Return (X, Y) of the center of cell containing provided text 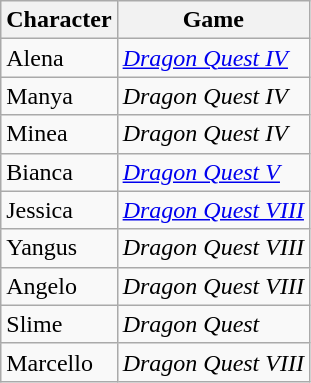
Yangus (59, 248)
Marcello (59, 362)
Jessica (59, 210)
Angelo (59, 286)
Character (59, 20)
Dragon Quest (213, 324)
Game (213, 20)
Dragon Quest V (213, 172)
Minea (59, 134)
Alena (59, 58)
Slime (59, 324)
Bianca (59, 172)
Manya (59, 96)
